Provide the [X, Y] coordinate of the cell's center where the given text is located.  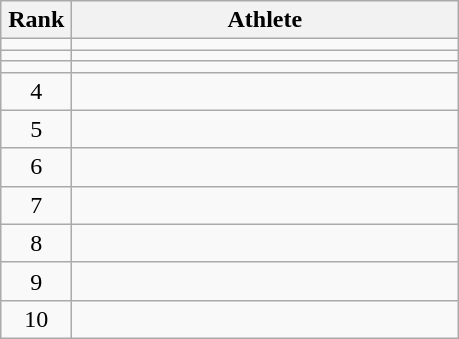
Athlete [265, 20]
Rank [36, 20]
7 [36, 205]
10 [36, 319]
8 [36, 243]
4 [36, 91]
6 [36, 167]
9 [36, 281]
5 [36, 129]
